Return (x, y) of the center of cell containing provided text 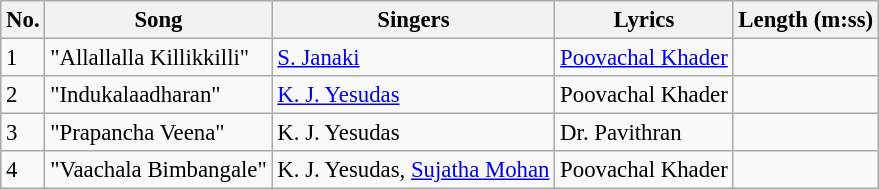
"Prapancha Veena" (158, 133)
"Vaachala Bimbangale" (158, 170)
Singers (414, 20)
1 (23, 58)
3 (23, 133)
K. J. Yesudas, Sujatha Mohan (414, 170)
Dr. Pavithran (644, 133)
No. (23, 20)
Lyrics (644, 20)
Song (158, 20)
"Allallalla Killikkilli" (158, 58)
S. Janaki (414, 58)
4 (23, 170)
2 (23, 95)
"Indukalaadharan" (158, 95)
Length (m:ss) (806, 20)
